Output the [x, y] coordinate of the center of the cell containing the given text.  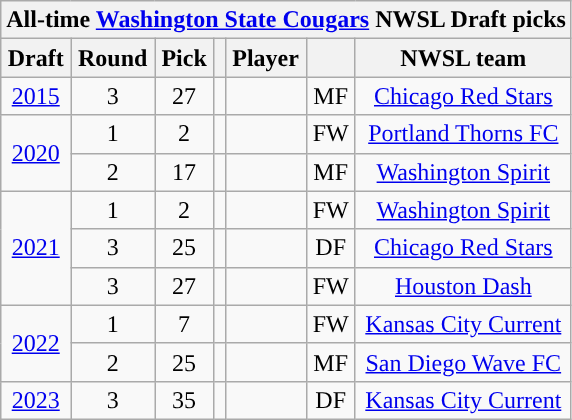
All-time Washington State Cougars NWSL Draft picks [286, 20]
Pick [184, 58]
2021 [36, 248]
Portland Thorns FC [463, 134]
2023 [36, 400]
2020 [36, 153]
Houston Dash [463, 286]
2015 [36, 96]
Draft [36, 58]
2022 [36, 343]
35 [184, 400]
7 [184, 324]
17 [184, 172]
Round [113, 58]
NWSL team [463, 58]
Player [266, 58]
San Diego Wave FC [463, 362]
